From the cell containing the given text, extract its center point as [X, Y] coordinate. 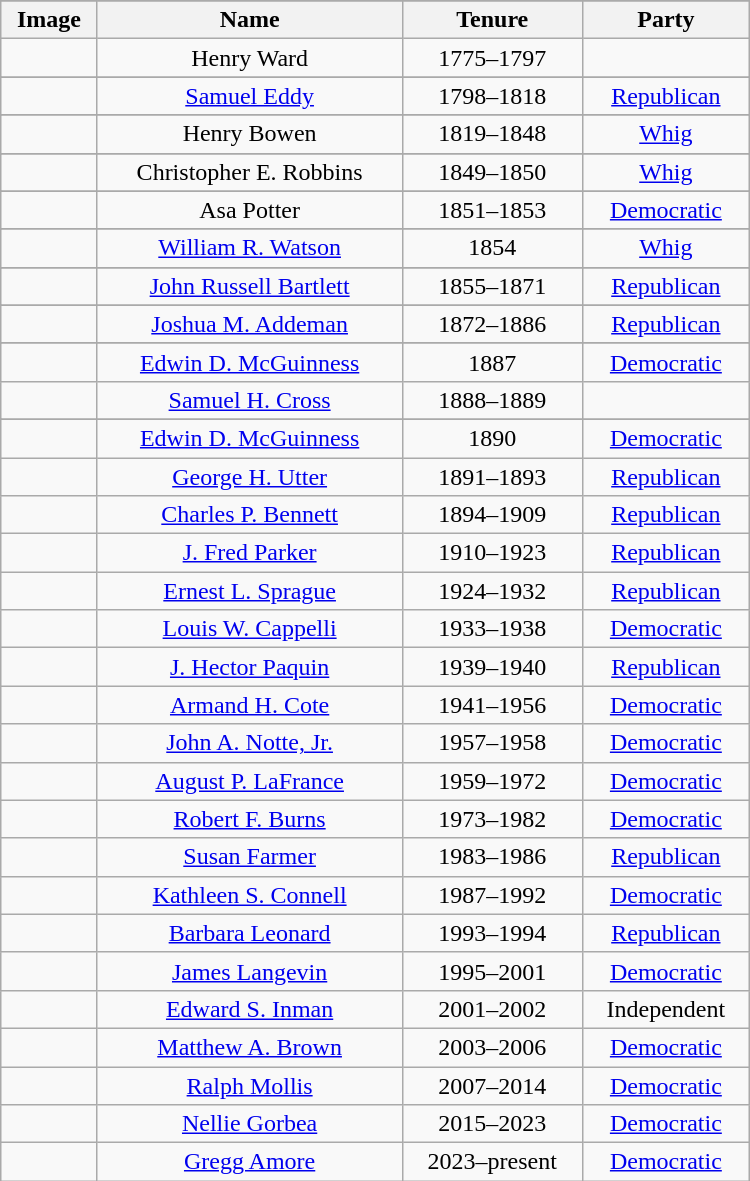
Samuel H. Cross [250, 400]
1993–1994 [492, 933]
Asa Potter [250, 210]
Ernest L. Sprague [250, 591]
George H. Utter [250, 477]
Gregg Amore [250, 1162]
Samuel Eddy [250, 96]
J. Fred Parker [250, 553]
Tenure [492, 20]
Henry Ward [250, 58]
1775–1797 [492, 58]
2007–2014 [492, 1085]
Party [666, 20]
1819–1848 [492, 134]
1854 [492, 248]
Ralph Mollis [250, 1085]
William R. Watson [250, 248]
Henry Bowen [250, 134]
Matthew A. Brown [250, 1047]
J. Hector Paquin [250, 667]
Louis W. Cappelli [250, 629]
2001–2002 [492, 1009]
1973–1982 [492, 819]
1983–1986 [492, 857]
2015–2023 [492, 1124]
1887 [492, 362]
James Langevin [250, 971]
1851–1853 [492, 210]
1849–1850 [492, 172]
1924–1932 [492, 591]
August P. LaFrance [250, 781]
Edward S. Inman [250, 1009]
Charles P. Bennett [250, 515]
Kathleen S. Connell [250, 895]
1894–1909 [492, 515]
1933–1938 [492, 629]
1888–1889 [492, 400]
1959–1972 [492, 781]
John Russell Bartlett [250, 286]
Christopher E. Robbins [250, 172]
1957–1958 [492, 743]
Susan Farmer [250, 857]
1910–1923 [492, 553]
1890 [492, 438]
Independent [666, 1009]
1798–1818 [492, 96]
Armand H. Cote [250, 705]
1987–1992 [492, 895]
1855–1871 [492, 286]
2023–present [492, 1162]
1939–1940 [492, 667]
2003–2006 [492, 1047]
Joshua M. Addeman [250, 324]
1891–1893 [492, 477]
John A. Notte, Jr. [250, 743]
Name [250, 20]
Barbara Leonard [250, 933]
1995–2001 [492, 971]
Nellie Gorbea [250, 1124]
1872–1886 [492, 324]
Image [49, 20]
1941–1956 [492, 705]
Robert F. Burns [250, 819]
